Return (X, Y) of the center of cell containing provided text 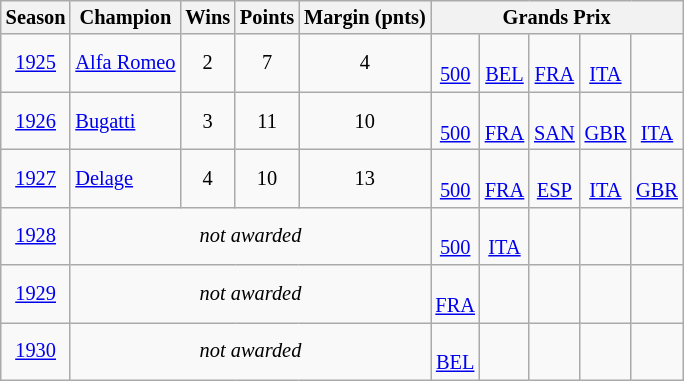
Bugatti (125, 121)
2 (208, 63)
Margin (pnts) (364, 17)
Champion (125, 17)
13 (364, 178)
1928 (36, 236)
11 (267, 121)
3 (208, 121)
Alfa Romeo (125, 63)
Wins (208, 17)
Delage (125, 178)
1926 (36, 121)
Points (267, 17)
7 (267, 63)
SAN (554, 121)
Season (36, 17)
ESP (554, 178)
1927 (36, 178)
1929 (36, 294)
1930 (36, 351)
Grands Prix (556, 17)
1925 (36, 63)
